Find where the given text appears and provide that cell's center as (X, Y) coordinate. 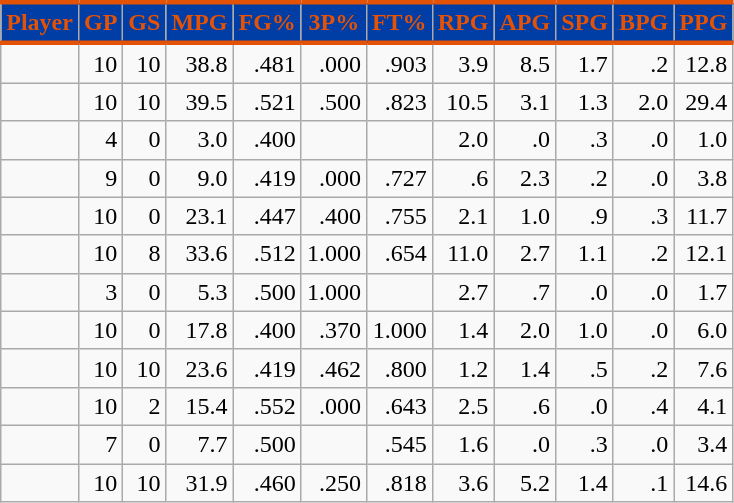
.521 (267, 102)
FT% (399, 22)
1.3 (585, 102)
.643 (399, 406)
MPG (200, 22)
10.5 (463, 102)
31.9 (200, 483)
.755 (399, 216)
.481 (267, 63)
.823 (399, 102)
1.6 (463, 444)
.462 (334, 368)
14.6 (704, 483)
29.4 (704, 102)
.654 (399, 254)
GP (100, 22)
2 (144, 406)
.552 (267, 406)
2.3 (525, 178)
.370 (334, 330)
APG (525, 22)
8.5 (525, 63)
8 (144, 254)
3.8 (704, 178)
PPG (704, 22)
BPG (643, 22)
.447 (267, 216)
7 (100, 444)
3P% (334, 22)
5.3 (200, 292)
.4 (643, 406)
1.1 (585, 254)
5.2 (525, 483)
4 (100, 140)
7.7 (200, 444)
FG% (267, 22)
1.2 (463, 368)
.800 (399, 368)
3.6 (463, 483)
39.5 (200, 102)
.818 (399, 483)
11.0 (463, 254)
.1 (643, 483)
2.1 (463, 216)
.545 (399, 444)
3.0 (200, 140)
3 (100, 292)
6.0 (704, 330)
3.4 (704, 444)
15.4 (200, 406)
9.0 (200, 178)
4.1 (704, 406)
.903 (399, 63)
9 (100, 178)
.5 (585, 368)
.250 (334, 483)
23.6 (200, 368)
RPG (463, 22)
GS (144, 22)
38.8 (200, 63)
3.9 (463, 63)
23.1 (200, 216)
17.8 (200, 330)
.9 (585, 216)
3.1 (525, 102)
12.1 (704, 254)
.460 (267, 483)
33.6 (200, 254)
Player (40, 22)
.7 (525, 292)
SPG (585, 22)
11.7 (704, 216)
12.8 (704, 63)
7.6 (704, 368)
.727 (399, 178)
.512 (267, 254)
2.5 (463, 406)
